Search for the cell housing the specified text and yield its (x, y) center coordinate. 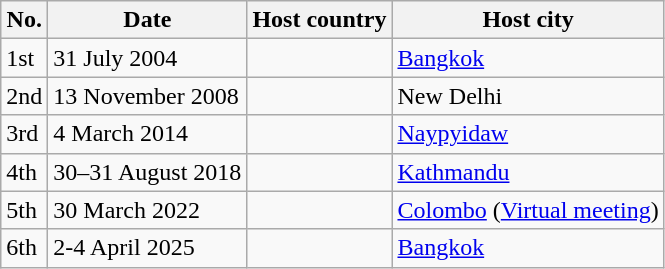
New Delhi (528, 96)
4 March 2014 (148, 134)
Colombo (Virtual meeting) (528, 210)
Host city (528, 20)
1st (24, 58)
13 November 2008 (148, 96)
4th (24, 172)
Naypyidaw (528, 134)
3rd (24, 134)
5th (24, 210)
30–31 August 2018 (148, 172)
Host country (320, 20)
30 March 2022 (148, 210)
2-4 April 2025 (148, 248)
No. (24, 20)
Date (148, 20)
31 July 2004 (148, 58)
Kathmandu (528, 172)
2nd (24, 96)
6th (24, 248)
